Find where the given text appears and provide that cell's center as (X, Y) coordinate. 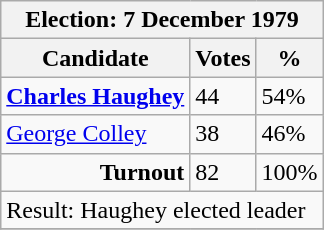
46% (290, 134)
54% (290, 96)
38 (223, 134)
Election: 7 December 1979 (162, 20)
% (290, 58)
Votes (223, 58)
Charles Haughey (96, 96)
82 (223, 172)
Turnout (96, 172)
100% (290, 172)
George Colley (96, 134)
44 (223, 96)
Result: Haughey elected leader (162, 210)
Candidate (96, 58)
